Pinpoint the cell where the given text exists, returning its (x, y) midpoint coordinate. 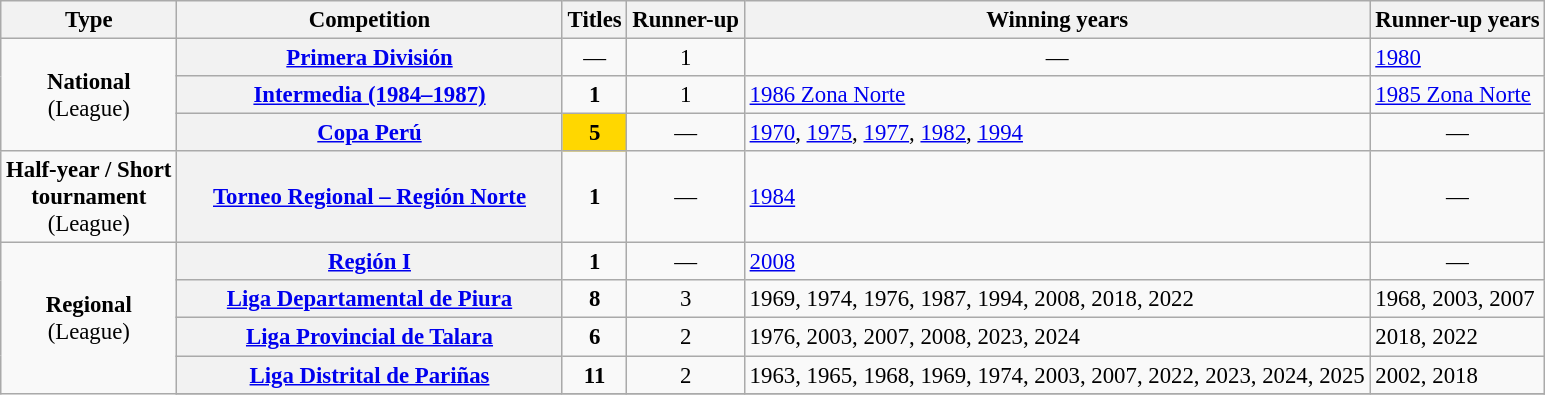
2008 (1057, 262)
Winning years (1057, 20)
1969, 1974, 1976, 1987, 1994, 2008, 2018, 2022 (1057, 299)
National(League) (89, 96)
Copa Perú (370, 133)
1970, 1975, 1977, 1982, 1994 (1057, 133)
8 (594, 299)
Liga Distrital de Pariñas (370, 375)
1963, 1965, 1968, 1969, 1974, 2003, 2007, 2022, 2023, 2024, 2025 (1057, 375)
2018, 2022 (1458, 337)
Región I (370, 262)
1976, 2003, 2007, 2008, 2023, 2024 (1057, 337)
Competition (370, 20)
2002, 2018 (1458, 375)
Titles (594, 20)
3 (686, 299)
Primera División (370, 58)
11 (594, 375)
Liga Provincial de Talara (370, 337)
5 (594, 133)
Half-year / Shorttournament(League) (89, 197)
Type (89, 20)
Runner-up (686, 20)
1985 Zona Norte (1458, 95)
1980 (1458, 58)
Torneo Regional – Región Norte (370, 197)
Regional(League) (89, 318)
Liga Departamental de Piura (370, 299)
6 (594, 337)
Runner-up years (1458, 20)
1984 (1057, 197)
1968, 2003, 2007 (1458, 299)
1986 Zona Norte (1057, 95)
Intermedia (1984–1987) (370, 95)
